Scan for the cell matching the given text and deliver its [X, Y] coordinate at center. 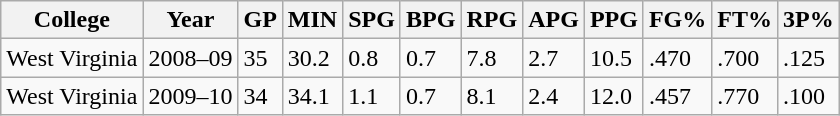
2008–09 [190, 58]
7.8 [492, 58]
BPG [430, 20]
FT% [745, 20]
12.0 [614, 96]
.700 [745, 58]
GP [260, 20]
Year [190, 20]
35 [260, 58]
APG [554, 20]
.470 [677, 58]
SPG [372, 20]
PPG [614, 20]
.125 [809, 58]
3P% [809, 20]
10.5 [614, 58]
8.1 [492, 96]
2009–10 [190, 96]
2.7 [554, 58]
.770 [745, 96]
.457 [677, 96]
0.8 [372, 58]
1.1 [372, 96]
30.2 [312, 58]
RPG [492, 20]
34.1 [312, 96]
FG% [677, 20]
College [72, 20]
.100 [809, 96]
MIN [312, 20]
34 [260, 96]
2.4 [554, 96]
